Return [x, y] of the center of cell containing provided text 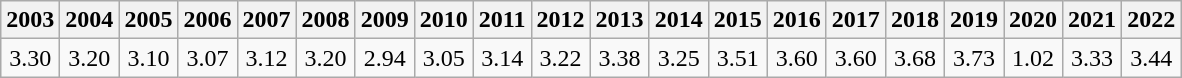
2014 [678, 20]
3.25 [678, 58]
2010 [444, 20]
2019 [974, 20]
2015 [738, 20]
2008 [326, 20]
2020 [1034, 20]
1.02 [1034, 58]
3.12 [266, 58]
2018 [914, 20]
2022 [1152, 20]
2003 [30, 20]
3.51 [738, 58]
2006 [208, 20]
3.44 [1152, 58]
2017 [856, 20]
3.22 [560, 58]
3.73 [974, 58]
3.38 [620, 58]
2013 [620, 20]
2007 [266, 20]
3.33 [1092, 58]
3.14 [502, 58]
3.30 [30, 58]
2009 [384, 20]
3.05 [444, 58]
2021 [1092, 20]
3.68 [914, 58]
2016 [796, 20]
2011 [502, 20]
2012 [560, 20]
2.94 [384, 58]
2004 [90, 20]
3.07 [208, 58]
2005 [148, 20]
3.10 [148, 58]
